Return the (x, y) coordinate for the center point of the cell that contains the specified text.  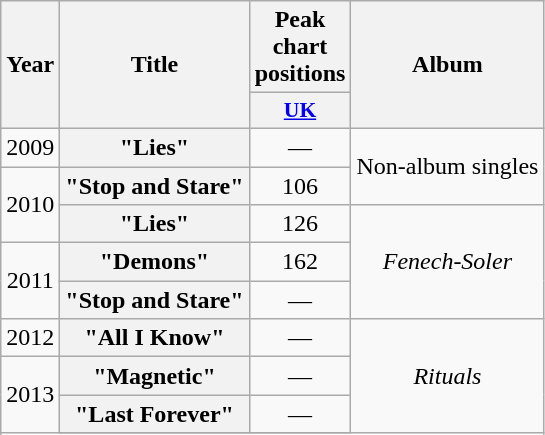
Rituals (448, 376)
"Last Forever" (154, 414)
2012 (30, 338)
"Demons" (154, 262)
106 (300, 185)
"All I Know" (154, 338)
UK (300, 111)
2010 (30, 204)
Album (448, 65)
162 (300, 262)
Peak chart positions (300, 47)
Non-album singles (448, 166)
Year (30, 65)
2013 (30, 395)
2011 (30, 281)
126 (300, 224)
2009 (30, 147)
Title (154, 65)
"Magnetic" (154, 376)
Fenech-Soler (448, 262)
